Scan for the cell matching the given text and deliver its (x, y) coordinate at center. 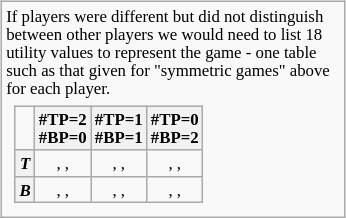
#TP=2#BP=0 (63, 128)
#TP=1#BP=1 (119, 128)
T (24, 163)
#TP=0#BP=2 (175, 128)
B (24, 189)
